Provide the (x, y) coordinate of the cell's center where the given text is located.  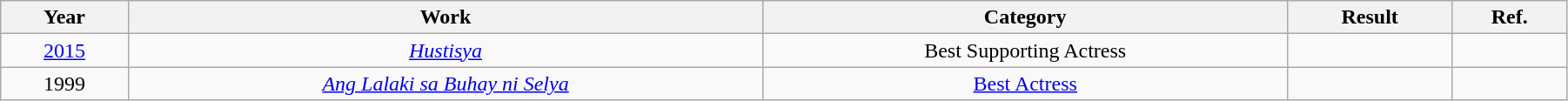
2015 (64, 50)
1999 (64, 84)
Work (446, 17)
Category (1025, 17)
Year (64, 17)
Hustisya (446, 50)
Best Supporting Actress (1025, 50)
Ref. (1510, 17)
Result (1370, 17)
Ang Lalaki sa Buhay ni Selya (446, 84)
Best Actress (1025, 84)
